Pinpoint the cell where the given text exists, returning its [x, y] midpoint coordinate. 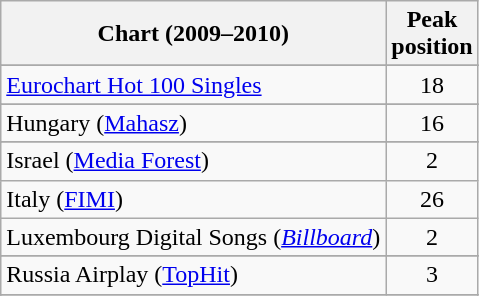
16 [432, 123]
Italy (FIMI) [194, 199]
Russia Airplay (TopHit) [194, 275]
26 [432, 199]
3 [432, 275]
Luxembourg Digital Songs (Billboard) [194, 237]
Hungary (Mahasz) [194, 123]
Israel (Media Forest) [194, 161]
Chart (2009–2010) [194, 34]
18 [432, 85]
Peakposition [432, 34]
Eurochart Hot 100 Singles [194, 85]
